From the cell containing the given text, extract its center point as (x, y) coordinate. 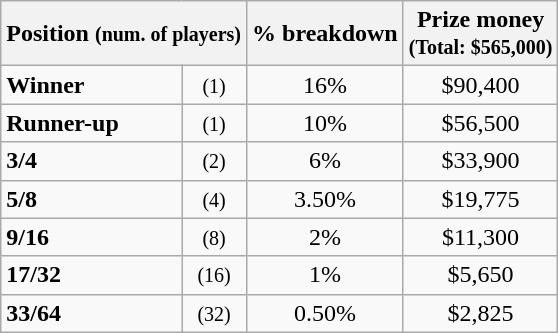
33/64 (92, 313)
17/32 (92, 275)
6% (326, 161)
Prize money(Total: $565,000) (480, 34)
(4) (214, 199)
$19,775 (480, 199)
(16) (214, 275)
(8) (214, 237)
5/8 (92, 199)
Position (num. of players) (124, 34)
1% (326, 275)
$56,500 (480, 123)
Runner-up (92, 123)
3/4 (92, 161)
$90,400 (480, 85)
16% (326, 85)
% breakdown (326, 34)
0.50% (326, 313)
(2) (214, 161)
2% (326, 237)
3.50% (326, 199)
9/16 (92, 237)
$11,300 (480, 237)
Winner (92, 85)
10% (326, 123)
$33,900 (480, 161)
(32) (214, 313)
$5,650 (480, 275)
$2,825 (480, 313)
